For the text-containing cell, return its midpoint in [X, Y] coordinate format. 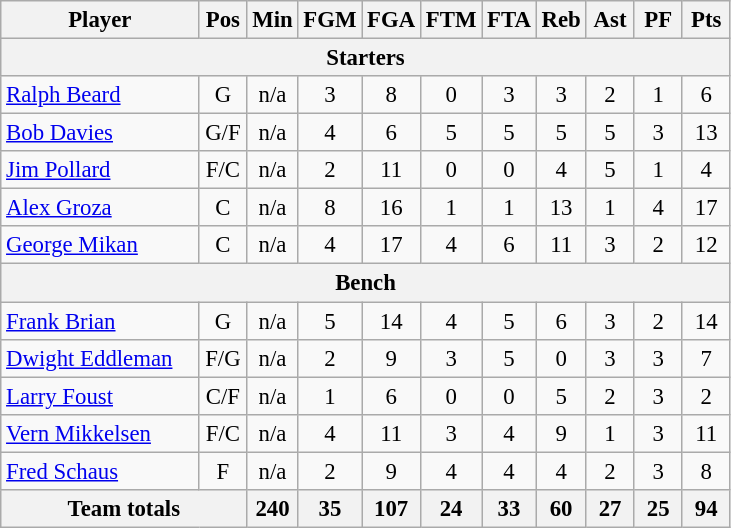
24 [450, 509]
107 [392, 509]
16 [392, 208]
FTM [450, 20]
Vern Mikkelsen [100, 433]
Jim Pollard [100, 170]
Pts [706, 20]
Min [272, 20]
FGA [392, 20]
60 [561, 509]
27 [610, 509]
Larry Foust [100, 396]
Frank Brian [100, 321]
7 [706, 358]
94 [706, 509]
George Mikan [100, 245]
35 [330, 509]
Alex Groza [100, 208]
Ralph Beard [100, 95]
240 [272, 509]
Player [100, 20]
F [223, 471]
PF [658, 20]
Ast [610, 20]
Bob Davies [100, 133]
12 [706, 245]
Team totals [124, 509]
Reb [561, 20]
Bench [366, 283]
FGM [330, 20]
FTA [509, 20]
G/F [223, 133]
Pos [223, 20]
Starters [366, 58]
Dwight Eddleman [100, 358]
Fred Schaus [100, 471]
33 [509, 509]
F/G [223, 358]
25 [658, 509]
C/F [223, 396]
